Output the (X, Y) coordinate of the center of the cell containing the given text.  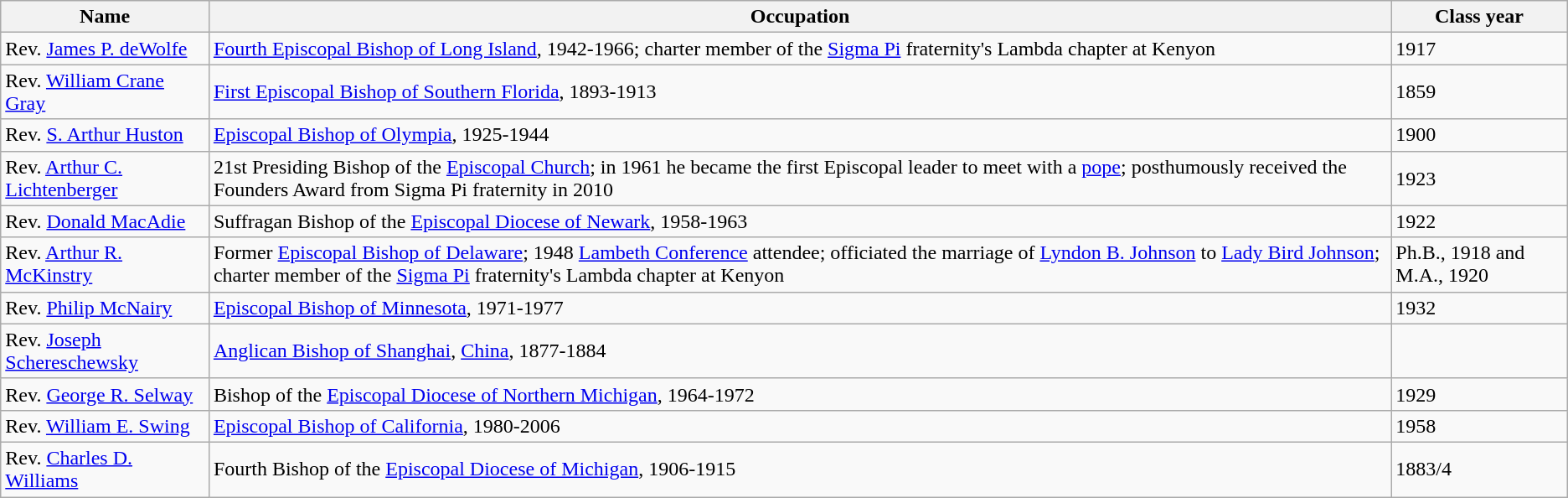
Rev. Donald MacAdie (106, 221)
Fourth Episcopal Bishop of Long Island, 1942-1966; charter member of the Sigma Pi fraternity's Lambda chapter at Kenyon (799, 49)
Rev. Philip McNairy (106, 308)
Bishop of the Episcopal Diocese of Northern Michigan, 1964-1972 (799, 394)
Class year (1479, 17)
Rev. James P. deWolfe (106, 49)
1923 (1479, 178)
Suffragan Bishop of the Episcopal Diocese of Newark, 1958-1963 (799, 221)
1922 (1479, 221)
Anglican Bishop of Shanghai, China, 1877-1884 (799, 350)
1859 (1479, 92)
Rev. George R. Selway (106, 394)
Ph.B., 1918 and M.A., 1920 (1479, 265)
1929 (1479, 394)
First Episcopal Bishop of Southern Florida, 1893-1913 (799, 92)
Rev. Arthur C. Lichtenberger (106, 178)
1932 (1479, 308)
Rev. Arthur R. McKinstry (106, 265)
Name (106, 17)
Rev. S. Arthur Huston (106, 135)
Episcopal Bishop of Minnesota, 1971-1977 (799, 308)
Rev. Charles D. Williams (106, 469)
1958 (1479, 426)
Rev. William E. Swing (106, 426)
1883/4 (1479, 469)
Occupation (799, 17)
Fourth Bishop of the Episcopal Diocese of Michigan, 1906-1915 (799, 469)
Episcopal Bishop of Olympia, 1925-1944 (799, 135)
1900 (1479, 135)
1917 (1479, 49)
Rev. Joseph Schereschewsky (106, 350)
Rev. William Crane Gray (106, 92)
Episcopal Bishop of California, 1980-2006 (799, 426)
